Detect which cell encompasses the target text, then output its (x, y) center coordinate. 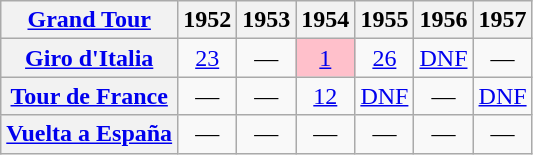
1953 (266, 20)
1954 (326, 20)
1952 (208, 20)
23 (208, 58)
1 (326, 58)
Grand Tour (90, 20)
1956 (444, 20)
Vuelta a España (90, 134)
12 (326, 96)
1955 (384, 20)
26 (384, 58)
Giro d'Italia (90, 58)
Tour de France (90, 96)
1957 (502, 20)
